Extract the (X, Y) coordinate from the center of the cell holding the provided text.  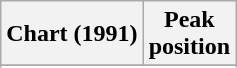
Chart (1991) (72, 34)
Peakposition (189, 34)
